Extract the (x, y) coordinate from the center of the cell holding the provided text.  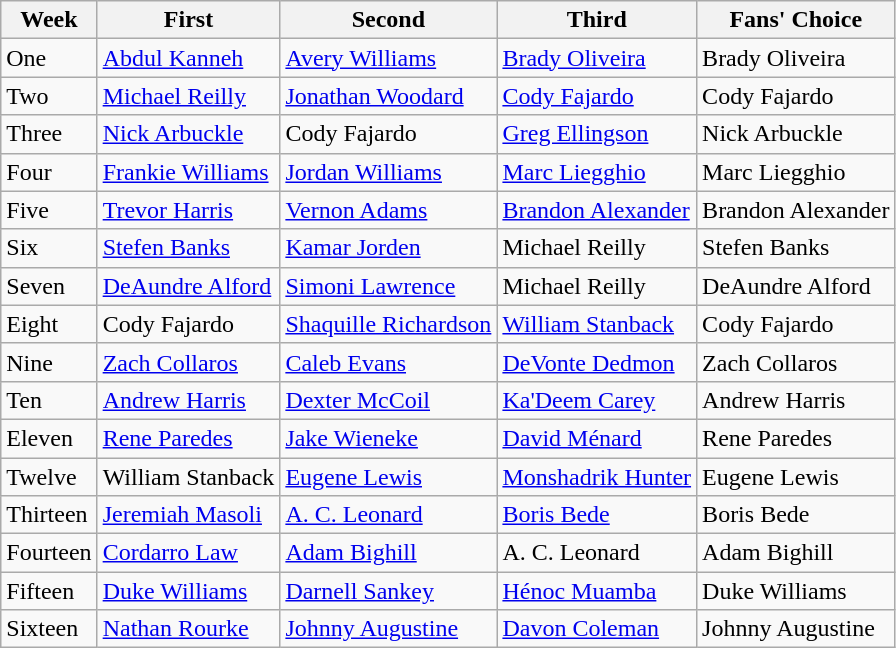
Four (49, 172)
Eleven (49, 438)
Vernon Adams (388, 210)
Ten (49, 400)
Greg Ellingson (597, 134)
Twelve (49, 477)
Frankie Williams (188, 172)
Hénoc Muamba (597, 591)
Sixteen (49, 629)
Third (597, 20)
Six (49, 248)
Kamar Jorden (388, 248)
Jake Wieneke (388, 438)
Fifteen (49, 591)
Jeremiah Masoli (188, 515)
One (49, 58)
Second (388, 20)
DeVonte Dedmon (597, 362)
Jordan Williams (388, 172)
First (188, 20)
Jonathan Woodard (388, 96)
Shaquille Richardson (388, 324)
Nathan Rourke (188, 629)
David Ménard (597, 438)
Monshadrik Hunter (597, 477)
Davon Coleman (597, 629)
Ka'Deem Carey (597, 400)
Seven (49, 286)
Fans' Choice (796, 20)
Fourteen (49, 553)
Two (49, 96)
Three (49, 134)
Abdul Kanneh (188, 58)
Darnell Sankey (388, 591)
Eight (49, 324)
Thirteen (49, 515)
Cordarro Law (188, 553)
Caleb Evans (388, 362)
Avery Williams (388, 58)
Dexter McCoil (388, 400)
Simoni Lawrence (388, 286)
Week (49, 20)
Five (49, 210)
Trevor Harris (188, 210)
Nine (49, 362)
